For the text-containing cell, return its midpoint in (x, y) coordinate format. 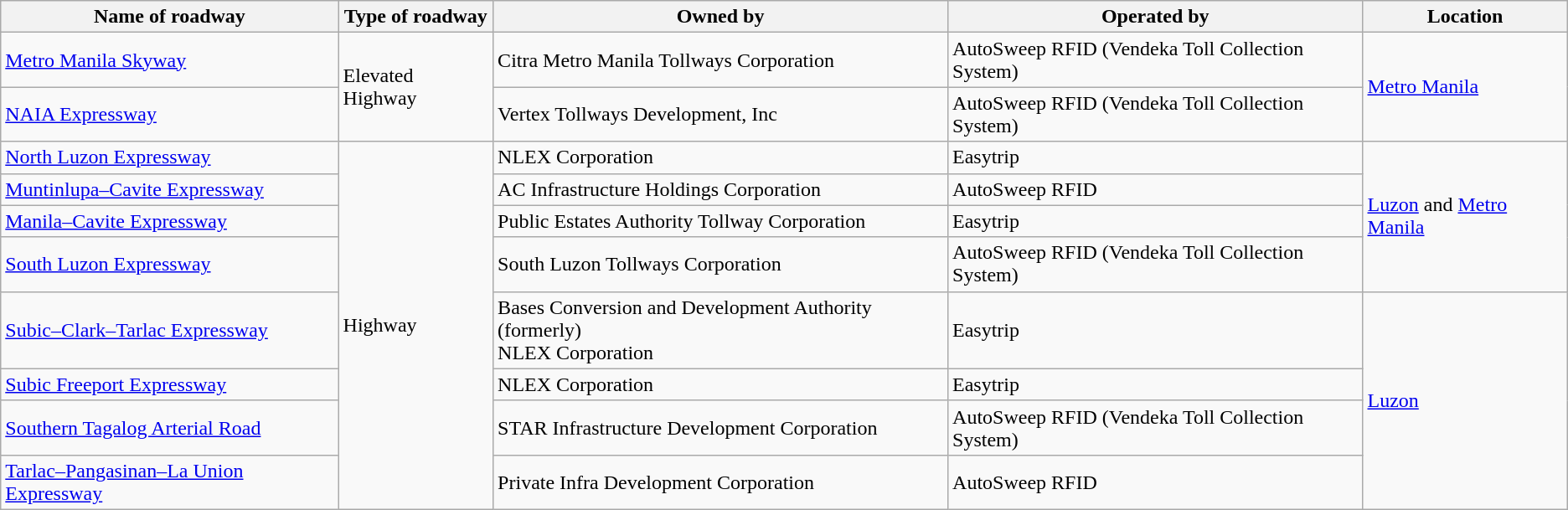
Metro Manila (1465, 87)
STAR Infrastructure Development Corporation (720, 427)
Muntinlupa–Cavite Expressway (169, 189)
Luzon (1465, 400)
Citra Metro Manila Tollways Corporation (720, 60)
Metro Manila Skyway (169, 60)
Owned by (720, 17)
Bases Conversion and Development Authority (formerly)NLEX Corporation (720, 330)
AC Infrastructure Holdings Corporation (720, 189)
Highway (415, 326)
Private Infra Development Corporation (720, 482)
Public Estates Authority Tollway Corporation (720, 221)
Vertex Tollways Development, Inc (720, 114)
Luzon and Metro Manila (1465, 216)
Operated by (1156, 17)
South Luzon Tollways Corporation (720, 265)
Elevated Highway (415, 87)
NAIA Expressway (169, 114)
Subic Freeport Expressway (169, 384)
Southern Tagalog Arterial Road (169, 427)
Type of roadway (415, 17)
Manila–Cavite Expressway (169, 221)
Location (1465, 17)
North Luzon Expressway (169, 157)
South Luzon Expressway (169, 265)
Tarlac–Pangasinan–La Union Expressway (169, 482)
Subic–Clark–Tarlac Expressway (169, 330)
Name of roadway (169, 17)
